Capture the cell that displays the provided text and extract its (X, Y) central coordinate. 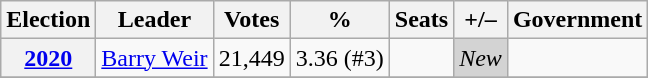
Barry Weir (154, 58)
21,449 (252, 58)
Government (577, 20)
2020 (48, 58)
Leader (154, 20)
Votes (252, 20)
New (481, 58)
% (340, 20)
3.36 (#3) (340, 58)
Seats (421, 20)
Election (48, 20)
+/– (481, 20)
